Pinpoint the cell where the given text exists, returning its (X, Y) midpoint coordinate. 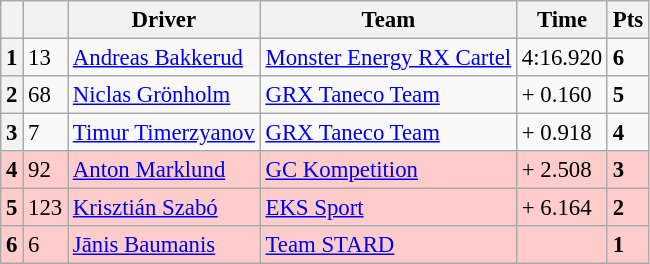
Driver (164, 20)
123 (46, 208)
4:16.920 (562, 58)
92 (46, 170)
13 (46, 58)
Niclas Grönholm (164, 95)
Andreas Bakkerud (164, 58)
Team STARD (388, 245)
+ 2.508 (562, 170)
Jānis Baumanis (164, 245)
Monster Energy RX Cartel (388, 58)
Pts (628, 20)
68 (46, 95)
+ 0.160 (562, 95)
GC Kompetition (388, 170)
+ 6.164 (562, 208)
Team (388, 20)
Krisztián Szabó (164, 208)
Anton Marklund (164, 170)
Time (562, 20)
7 (46, 133)
Timur Timerzyanov (164, 133)
+ 0.918 (562, 133)
EKS Sport (388, 208)
